Return the [X, Y] coordinate for the center point of the cell that contains the specified text.  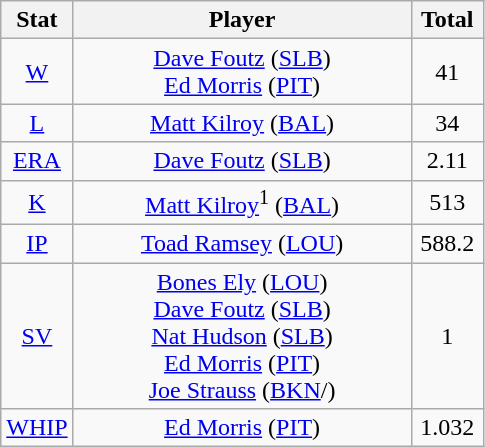
1 [447, 336]
Dave Foutz (SLB)Ed Morris (PIT) [242, 72]
1.032 [447, 428]
Dave Foutz (SLB) [242, 161]
WHIP [37, 428]
41 [447, 72]
L [37, 123]
Matt Kilroy (BAL) [242, 123]
K [37, 202]
Ed Morris (PIT) [242, 428]
2.11 [447, 161]
ERA [37, 161]
SV [37, 336]
Matt Kilroy1 (BAL) [242, 202]
Total [447, 20]
IP [37, 244]
Toad Ramsey (LOU) [242, 244]
Bones Ely (LOU)Dave Foutz (SLB)Nat Hudson (SLB)Ed Morris (PIT)Joe Strauss (BKN/) [242, 336]
Stat [37, 20]
Player [242, 20]
513 [447, 202]
34 [447, 123]
W [37, 72]
588.2 [447, 244]
